Output the (x, y) coordinate of the center of the cell containing the given text.  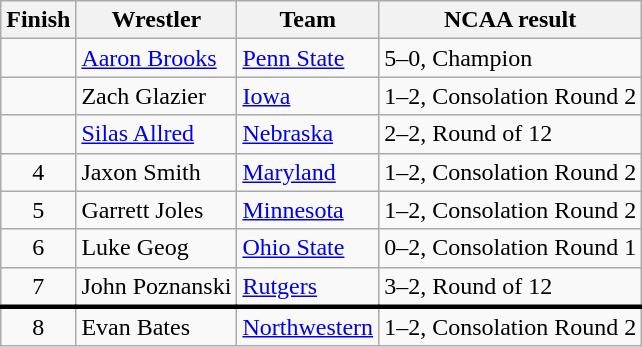
6 (38, 248)
Minnesota (308, 210)
3–2, Round of 12 (510, 287)
Penn State (308, 58)
5 (38, 210)
0–2, Consolation Round 1 (510, 248)
Ohio State (308, 248)
2–2, Round of 12 (510, 134)
Wrestler (156, 20)
Team (308, 20)
Nebraska (308, 134)
Finish (38, 20)
Evan Bates (156, 327)
Maryland (308, 172)
Aaron Brooks (156, 58)
Luke Geog (156, 248)
5–0, Champion (510, 58)
Garrett Joles (156, 210)
John Poznanski (156, 287)
Rutgers (308, 287)
7 (38, 287)
4 (38, 172)
Silas Allred (156, 134)
Jaxon Smith (156, 172)
8 (38, 327)
NCAA result (510, 20)
Iowa (308, 96)
Zach Glazier (156, 96)
Northwestern (308, 327)
